Locate the cell with the specified text and output its [x, y] center coordinate. 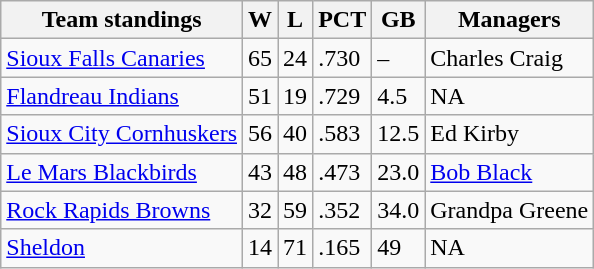
Grandpa Greene [510, 210]
.730 [342, 58]
Rock Rapids Browns [122, 210]
4.5 [398, 96]
23.0 [398, 172]
.352 [342, 210]
59 [296, 210]
40 [296, 134]
.583 [342, 134]
Ed Kirby [510, 134]
14 [260, 248]
12.5 [398, 134]
Sioux Falls Canaries [122, 58]
51 [260, 96]
71 [296, 248]
32 [260, 210]
49 [398, 248]
.473 [342, 172]
65 [260, 58]
L [296, 20]
43 [260, 172]
Le Mars Blackbirds [122, 172]
34.0 [398, 210]
Sioux City Cornhuskers [122, 134]
.729 [342, 96]
GB [398, 20]
Flandreau Indians [122, 96]
– [398, 58]
.165 [342, 248]
Managers [510, 20]
PCT [342, 20]
Team standings [122, 20]
24 [296, 58]
48 [296, 172]
W [260, 20]
Charles Craig [510, 58]
Bob Black [510, 172]
Sheldon [122, 248]
56 [260, 134]
19 [296, 96]
